Output the [X, Y] coordinate of the center of the cell containing the given text.  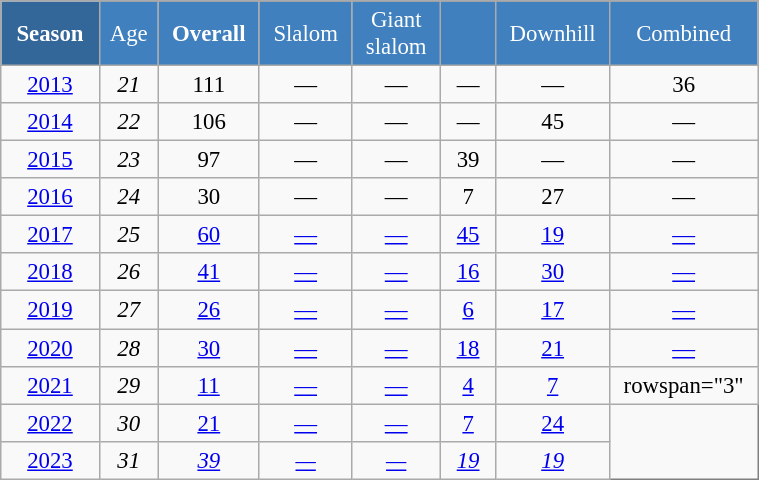
97 [208, 160]
111 [208, 85]
16 [468, 273]
Age [128, 34]
18 [468, 348]
2023 [50, 460]
41 [208, 273]
4 [468, 385]
2014 [50, 122]
Downhill [553, 34]
2016 [50, 197]
2021 [50, 385]
17 [553, 310]
Overall [208, 34]
rowspan="3" [684, 385]
36 [684, 85]
31 [128, 460]
60 [208, 235]
25 [128, 235]
2020 [50, 348]
23 [128, 160]
2017 [50, 235]
Giantslalom [396, 34]
2013 [50, 85]
2015 [50, 160]
11 [208, 385]
Slalom [305, 34]
28 [128, 348]
29 [128, 385]
22 [128, 122]
106 [208, 122]
Season [50, 34]
Combined [684, 34]
2022 [50, 423]
6 [468, 310]
2018 [50, 273]
2019 [50, 310]
